Scan for the cell matching the given text and deliver its (x, y) coordinate at center. 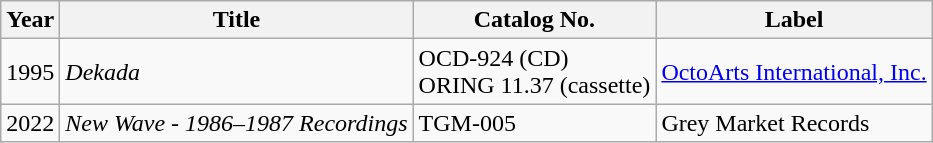
Catalog No. (534, 20)
Label (794, 20)
OCD-924 (CD)ORING 11.37 (cassette) (534, 72)
OctoArts International, Inc. (794, 72)
1995 (30, 72)
Title (236, 20)
Year (30, 20)
TGM-005 (534, 123)
Dekada (236, 72)
Grey Market Records (794, 123)
2022 (30, 123)
New Wave - 1986–1987 Recordings (236, 123)
